Scan for the cell matching the given text and deliver its [x, y] coordinate at center. 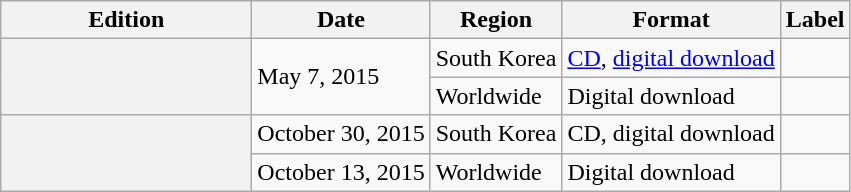
Edition [126, 20]
Format [671, 20]
October 13, 2015 [341, 172]
October 30, 2015 [341, 134]
May 7, 2015 [341, 77]
Region [496, 20]
Date [341, 20]
Label [815, 20]
